Detect which cell encompasses the target text, then output its (X, Y) center coordinate. 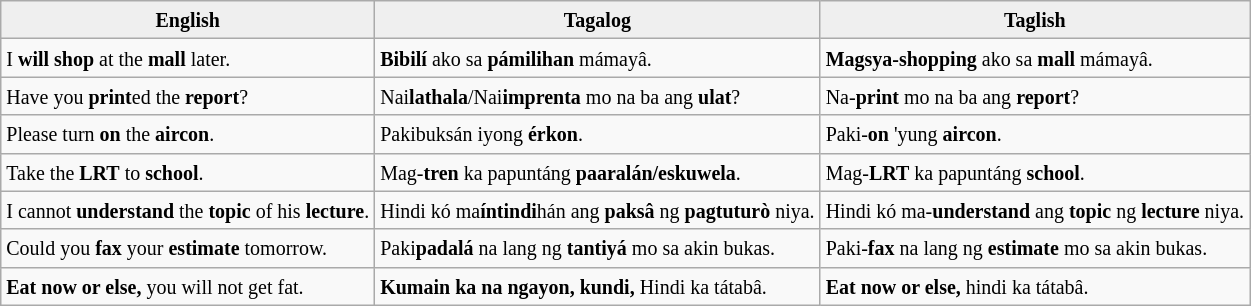
Hindi kó ma-understand ang topic ng lecture niya. (1034, 210)
Mag-tren ka papuntáng paaralán/eskuwela. (598, 172)
Pakibuksán iyong érkon. (598, 134)
Pakipadalá na lang ng tantiyá mo sa akin bukas. (598, 248)
I cannot understand the topic of his lecture. (188, 210)
Magsya-shopping ako sa mall mámayâ. (1034, 58)
Tagalog (598, 20)
Take the LRT to school. (188, 172)
I will shop at the mall later. (188, 58)
Bibilí ako sa pámilihan mámayâ. (598, 58)
Nailathala/Naiimprenta mo na ba ang ulat? (598, 96)
Eat now or else, hindi ka tátabâ. (1034, 286)
Paki-on 'yung aircon. (1034, 134)
Kumain ka na ngayon, kundi, Hindi ka tátabâ. (598, 286)
English (188, 20)
Have you printed the report? (188, 96)
Mag-LRT ka papuntáng school. (1034, 172)
Taglish (1034, 20)
Could you fax your estimate tomorrow. (188, 248)
Paki-fax na lang ng estimate mo sa akin bukas. (1034, 248)
Please turn on the aircon. (188, 134)
Na-print mo na ba ang report? (1034, 96)
Hindi kó maíntindihán ang paksâ ng pagtuturò niya. (598, 210)
Eat now or else, you will not get fat. (188, 286)
